Search for the cell housing the specified text and yield its (x, y) center coordinate. 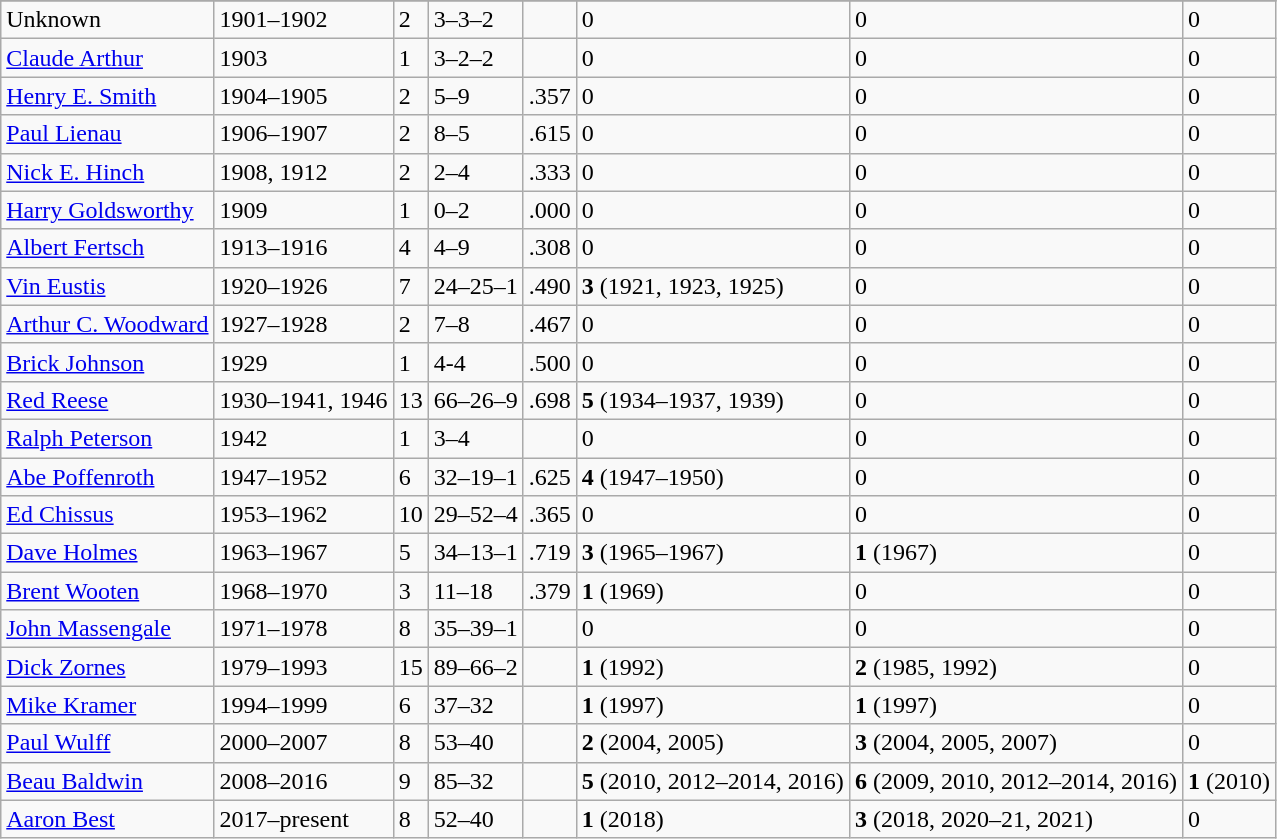
1909 (304, 210)
2 (2004, 2005) (712, 743)
6 (2009, 2010, 2012–2014, 2016) (1016, 781)
Henry E. Smith (108, 96)
2017–present (304, 819)
1963–1967 (304, 553)
Abe Poffenroth (108, 477)
89–66–2 (476, 667)
Dave Holmes (108, 553)
1968–1970 (304, 591)
1 (1967) (1016, 553)
10 (410, 515)
Brick Johnson (108, 362)
3 (2004, 2005, 2007) (1016, 743)
2000–2007 (304, 743)
4 (410, 248)
Ed Chissus (108, 515)
1942 (304, 438)
1908, 1912 (304, 172)
4 (1947–1950) (712, 477)
34–13–1 (476, 553)
13 (410, 400)
1903 (304, 58)
Unknown (108, 20)
5 (410, 553)
5–9 (476, 96)
.357 (550, 96)
Dick Zornes (108, 667)
8–5 (476, 134)
2–4 (476, 172)
Paul Lienau (108, 134)
7 (410, 286)
37–32 (476, 705)
3–4 (476, 438)
Albert Fertsch (108, 248)
5 (2010, 2012–2014, 2016) (712, 781)
1913–1916 (304, 248)
3 (1921, 1923, 1925) (712, 286)
1920–1926 (304, 286)
Beau Baldwin (108, 781)
9 (410, 781)
35–39–1 (476, 629)
1930–1941, 1946 (304, 400)
1 (2010) (1228, 781)
4-4 (476, 362)
.719 (550, 553)
24–25–1 (476, 286)
29–52–4 (476, 515)
.467 (550, 324)
1906–1907 (304, 134)
Ralph Peterson (108, 438)
1929 (304, 362)
0–2 (476, 210)
.490 (550, 286)
3 (2018, 2020–21, 2021) (1016, 819)
15 (410, 667)
5 (1934–1937, 1939) (712, 400)
66–26–9 (476, 400)
John Massengale (108, 629)
85–32 (476, 781)
7–8 (476, 324)
1901–1902 (304, 20)
1904–1905 (304, 96)
3 (1965–1967) (712, 553)
1994–1999 (304, 705)
3–3–2 (476, 20)
52–40 (476, 819)
32–19–1 (476, 477)
3 (410, 591)
.625 (550, 477)
.308 (550, 248)
2 (1985, 1992) (1016, 667)
53–40 (476, 743)
Arthur C. Woodward (108, 324)
Aaron Best (108, 819)
1927–1928 (304, 324)
.698 (550, 400)
11–18 (476, 591)
.365 (550, 515)
1 (1969) (712, 591)
4–9 (476, 248)
Mike Kramer (108, 705)
Red Reese (108, 400)
1 (1992) (712, 667)
Claude Arthur (108, 58)
.500 (550, 362)
1 (2018) (712, 819)
.615 (550, 134)
Nick E. Hinch (108, 172)
.000 (550, 210)
1971–1978 (304, 629)
1979–1993 (304, 667)
1953–1962 (304, 515)
Paul Wulff (108, 743)
2008–2016 (304, 781)
Brent Wooten (108, 591)
3–2–2 (476, 58)
1947–1952 (304, 477)
Vin Eustis (108, 286)
.333 (550, 172)
.379 (550, 591)
Harry Goldsworthy (108, 210)
